Return the [x, y] coordinate for the center point of the cell that contains the specified text.  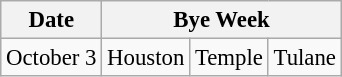
Date [52, 20]
Bye Week [222, 20]
Tulane [304, 58]
Houston [146, 58]
October 3 [52, 58]
Temple [230, 58]
